From the cell containing the given text, extract its center point as [x, y] coordinate. 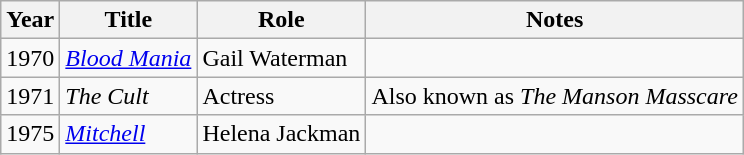
1970 [30, 58]
Gail Waterman [282, 58]
Title [128, 20]
Helena Jackman [282, 134]
Year [30, 20]
Actress [282, 96]
Mitchell [128, 134]
Blood Mania [128, 58]
1975 [30, 134]
Role [282, 20]
1971 [30, 96]
Also known as The Manson Masscare [554, 96]
The Cult [128, 96]
Notes [554, 20]
